Provide the (X, Y) coordinate of the cell's center where the given text is located.  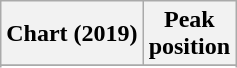
Peakposition (189, 34)
Chart (2019) (72, 34)
